Find where the given text appears and provide that cell's center as (X, Y) coordinate. 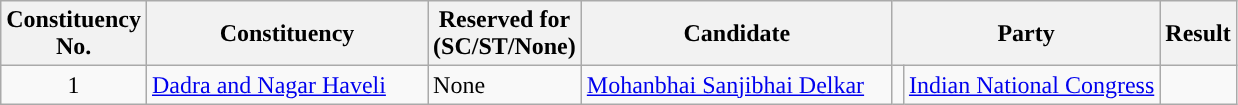
None (505, 85)
Constituency No. (74, 34)
Constituency (286, 34)
1 (74, 85)
Reserved for(SC/ST/None) (505, 34)
Indian National Congress (1031, 85)
Result (1198, 34)
Party (1026, 34)
Dadra and Nagar Haveli (286, 85)
Candidate (736, 34)
Mohanbhai Sanjibhai Delkar (736, 85)
